Return the [X, Y] coordinate for the center point of the cell that contains the specified text.  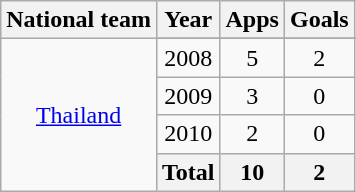
3 [252, 96]
10 [252, 172]
Apps [252, 20]
Goals [319, 20]
2009 [188, 96]
Thailand [79, 115]
2008 [188, 58]
Year [188, 20]
National team [79, 20]
Total [188, 172]
2010 [188, 134]
5 [252, 58]
